From the cell containing the given text, extract its center point as (x, y) coordinate. 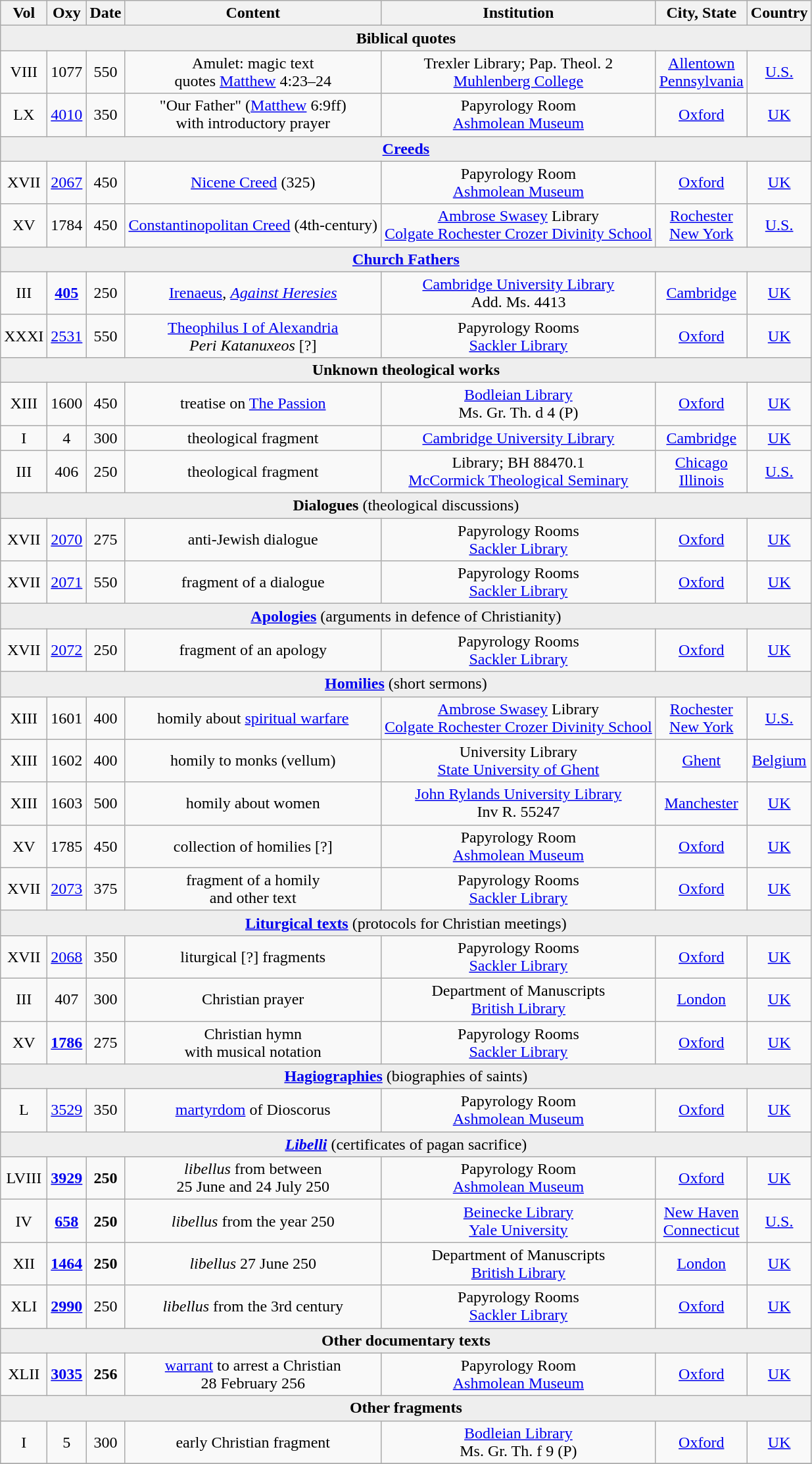
1601 (67, 718)
Irenaeus, Against Heresies (253, 293)
1786 (67, 1042)
Belgium (779, 760)
2531 (67, 335)
Amulet: magic textquotes Matthew 4:23–24 (253, 72)
Liturgical texts (protocols for Christian meetings) (406, 923)
Nicene Creed (325) (253, 183)
1784 (67, 225)
2068 (67, 956)
libellus from the 3rd century (253, 1306)
658 (67, 1221)
2067 (67, 183)
ChicagoIllinois (701, 472)
Libelli (certificates of pagan sacrifice) (406, 1144)
homily to monks (vellum) (253, 760)
Country (779, 13)
anti-Jewish dialogue (253, 539)
libellus from between25 June and 24 July 250 (253, 1179)
Oxy (67, 13)
Christian prayer (253, 1000)
405 (67, 293)
2071 (67, 583)
"Our Father" (Matthew 6:9ff)with introductory prayer (253, 114)
Institution (519, 13)
XII (24, 1264)
1464 (67, 1264)
3035 (67, 1375)
LX (24, 114)
AllentownPennsylvania (701, 72)
4 (67, 437)
Hagiographies (biographies of saints) (406, 1077)
Manchester (701, 804)
L (24, 1110)
fragment of a homilyand other text (253, 889)
3929 (67, 1179)
martyrdom of Dioscorus (253, 1110)
Bodleian LibraryMs. Gr. Th. f 9 (P) (519, 1442)
fragment of an apology (253, 650)
5 (67, 1442)
John Rylands University LibraryInv R. 55247 (519, 804)
treatise on The Passion (253, 404)
Library; BH 88470.1McCormick Theological Seminary (519, 472)
406 (67, 472)
2070 (67, 539)
Biblical quotes (406, 38)
1077 (67, 72)
Other fragments (406, 1408)
City, State (701, 13)
2990 (67, 1306)
Beinecke LibraryYale University (519, 1221)
1602 (67, 760)
Trexler Library; Pap. Theol. 2Muhlenberg College (519, 72)
Content (253, 13)
liturgical [?] fragments (253, 956)
XLII (24, 1375)
Apologies (arguments in defence of Christianity) (406, 616)
500 (105, 804)
2072 (67, 650)
XLI (24, 1306)
libellus from the year 250 (253, 1221)
collection of homilies [?] (253, 846)
Cambridge University LibraryAdd. Ms. 4413 (519, 293)
Creeds (406, 149)
University LibraryState University of Ghent (519, 760)
Homilies (short sermons) (406, 684)
3529 (67, 1110)
IV (24, 1221)
Vol (24, 13)
homily about women (253, 804)
libellus 27 June 250 (253, 1264)
375 (105, 889)
2073 (67, 889)
early Christian fragment (253, 1442)
Other documentary texts (406, 1340)
4010 (67, 114)
New HavenConnecticut (701, 1221)
407 (67, 1000)
Dialogues (theological discussions) (406, 506)
Theophilus I of AlexandriaPeri Katanuxeos [?] (253, 335)
Christian hymnwith musical notation (253, 1042)
Date (105, 13)
homily about spiritual warfare (253, 718)
Unknown theological works (406, 370)
warrant to arrest a Christian28 February 256 (253, 1375)
1603 (67, 804)
Cambridge University Library (519, 437)
1600 (67, 404)
Constantinopolitan Creed (4th-century) (253, 225)
VIII (24, 72)
LVIII (24, 1179)
256 (105, 1375)
1785 (67, 846)
Bodleian LibraryMs. Gr. Th. d 4 (P) (519, 404)
Church Fathers (406, 259)
XXXI (24, 335)
fragment of a dialogue (253, 583)
Ghent (701, 760)
